Identify which cell holds the provided text, then report its (X, Y) central coordinate. 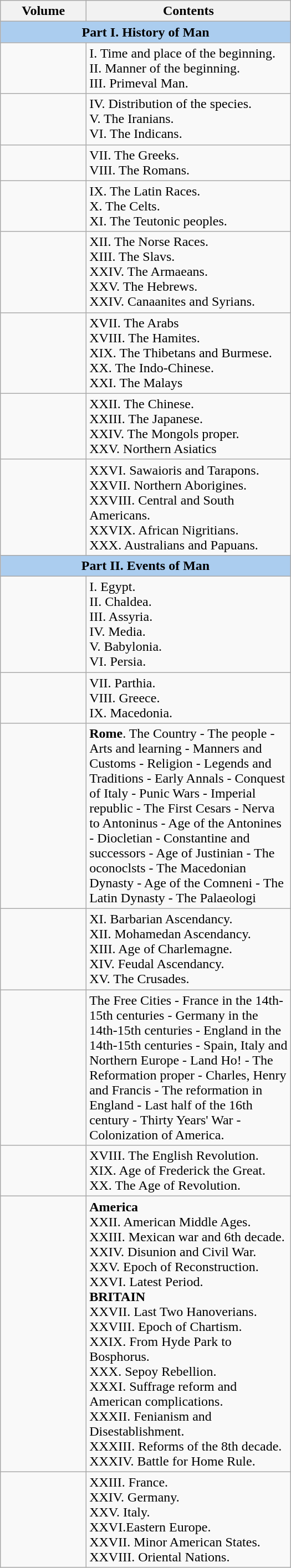
Volume (43, 11)
Contents (188, 11)
IX. The Latin Races. X. The Celts.XI. The Teutonic peoples. (188, 206)
Part I. History of Man (146, 32)
VII. Parthia.VIII. Greece.IX. Macedonia. (188, 698)
I. Time and place of the beginning.II. Manner of the beginning.III. Primeval Man. (188, 68)
XVII. The ArabsXVIII. The Hamites.XIX. The Thibetans and Burmese.XX. The Indo-Chinese. XXI. The Malays (188, 353)
XXIII. France.XXIV. Germany.XXV. Italy.XXVI.Eastern Europe.XXVII. Minor American States.XXVIII. Oriental Nations. (188, 1520)
I. Egypt.II. Chaldea.III. Assyria.IV. Media.V. Babylonia.VI. Persia. (188, 624)
VII. The Greeks. VIII. The Romans. (188, 163)
XVIII. The English Revolution.XIX. Age of Frederick the Great.XX. The Age of Revolution. (188, 1171)
IV. Distribution of the species.V. The Iranians. VI. The Indicans. (188, 119)
XI. Barbarian Ascendancy.XII. Mohamedan Ascendancy.XIII. Age of Charlemagne.XIV. Feudal Ascendancy.XV. The Crusades. (188, 949)
XII. The Norse Races. XIII. The Slavs.XXIV. The Armaeans.XXV. The Hebrews.XXIV. Canaanites and Syrians. (188, 272)
XXII. The Chinese.XXIII. The Japanese.XXIV. The Mongols proper.XXV. Northern Asiatics (188, 426)
XXVI. Sawaioris and Tarapons.XXVII. Northern Aborigines.XXVIII. Central and South Americans.XXVIX. African Nigritians.XXX. Australians and Papuans. (188, 507)
Part II. Events of Man (146, 565)
